Search for the cell housing the specified text and yield its [X, Y] center coordinate. 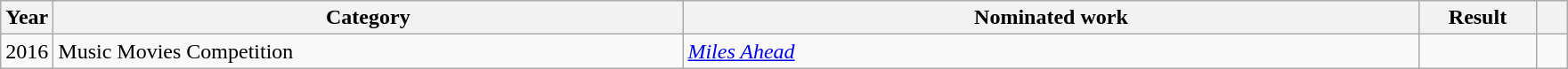
Nominated work [1051, 18]
Year [27, 18]
Category [369, 18]
2016 [27, 51]
Miles Ahead [1051, 51]
Result [1478, 18]
Music Movies Competition [369, 51]
